Extract the (x, y) coordinate from the center of the cell holding the provided text.  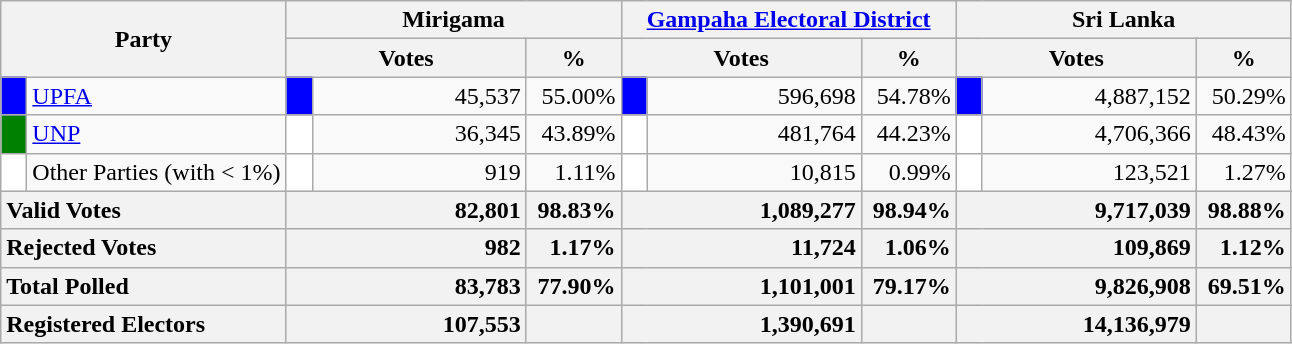
98.88% (1244, 210)
79.17% (908, 286)
45,537 (419, 96)
44.23% (908, 134)
1,089,277 (741, 210)
1.06% (908, 248)
48.43% (1244, 134)
Valid Votes (144, 210)
4,887,152 (1089, 96)
982 (406, 248)
919 (419, 172)
1.17% (574, 248)
1.11% (574, 172)
Mirigama (454, 20)
Sri Lanka (1124, 20)
36,345 (419, 134)
Other Parties (with < 1%) (156, 172)
11,724 (741, 248)
54.78% (908, 96)
50.29% (1244, 96)
4,706,366 (1089, 134)
77.90% (574, 286)
UNP (156, 134)
0.99% (908, 172)
82,801 (406, 210)
596,698 (754, 96)
Registered Electors (144, 324)
43.89% (574, 134)
69.51% (1244, 286)
107,553 (406, 324)
98.83% (574, 210)
1,101,001 (741, 286)
10,815 (754, 172)
Rejected Votes (144, 248)
Party (144, 39)
55.00% (574, 96)
Gampaha Electoral District (788, 20)
Total Polled (144, 286)
1.27% (1244, 172)
9,717,039 (1076, 210)
1.12% (1244, 248)
9,826,908 (1076, 286)
109,869 (1076, 248)
481,764 (754, 134)
14,136,979 (1076, 324)
1,390,691 (741, 324)
UPFA (156, 96)
83,783 (406, 286)
123,521 (1089, 172)
98.94% (908, 210)
